Locate the cell with the specified text and output its (x, y) center coordinate. 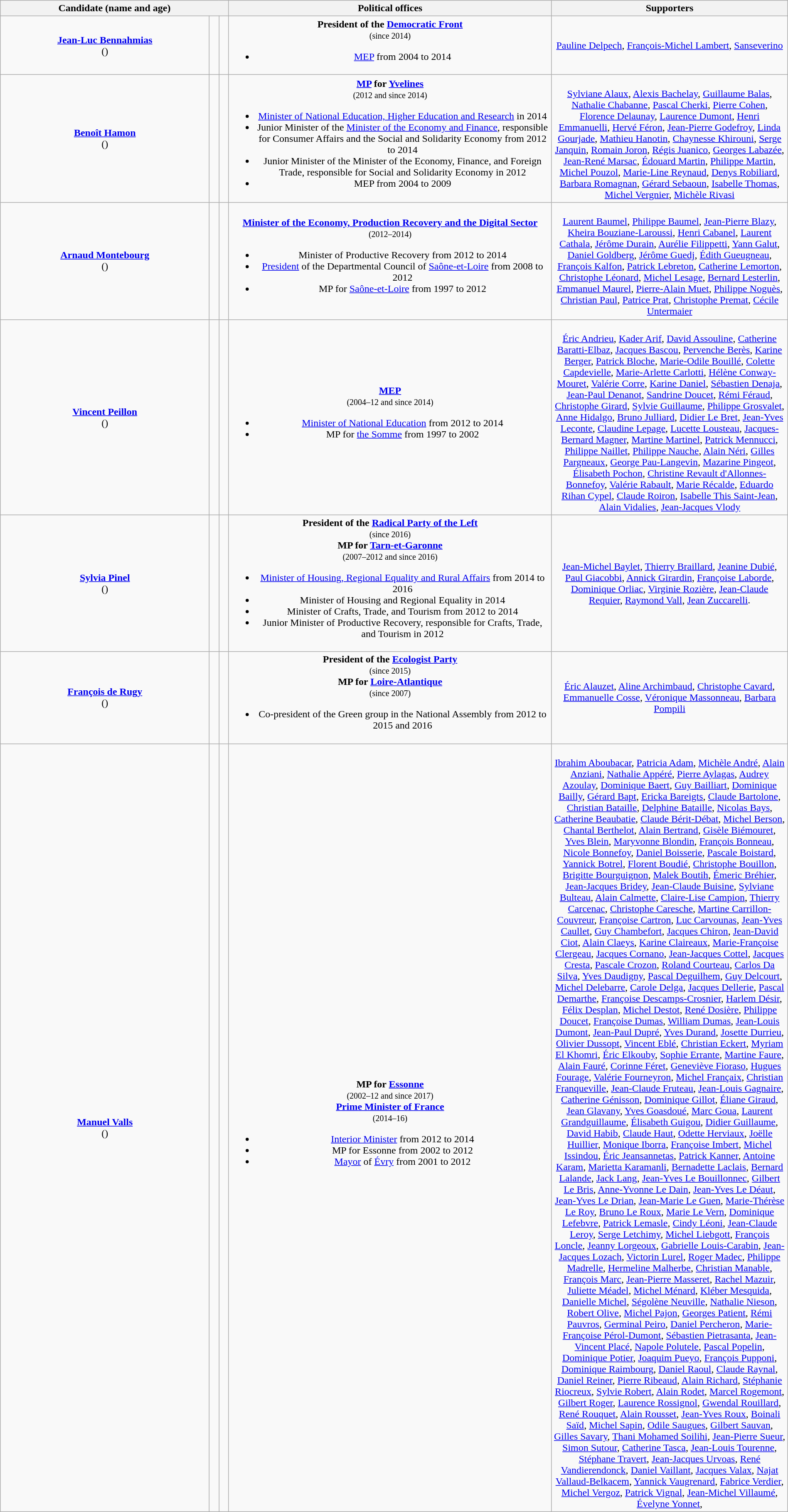
Arnaud Montebourg() (105, 261)
Supporters (670, 8)
MEP(2004–12 and since 2014) Minister of National Education from 2012 to 2014MP for the Somme from 1997 to 2002 (390, 417)
Éric Alauzet, Aline Archimbaud, Christophe Cavard, Emmanuelle Cosse, Véronique Massonneau, Barbara Pompili (670, 698)
Manuel Valls() (105, 1128)
Sylvia Pinel() (105, 583)
President of the Democratic Front(since 2014) MEP from 2004 to 2014 (390, 45)
Vincent Peillon() (105, 417)
Pauline Delpech, François-Michel Lambert, Sanseverino (670, 45)
Political offices (390, 8)
François de Rugy() (105, 698)
Jean-Luc Bennahmias () (105, 45)
Benoît Hamon() (105, 138)
Candidate (name and age) (115, 8)
